Output the [X, Y] coordinate of the center of the cell containing the given text.  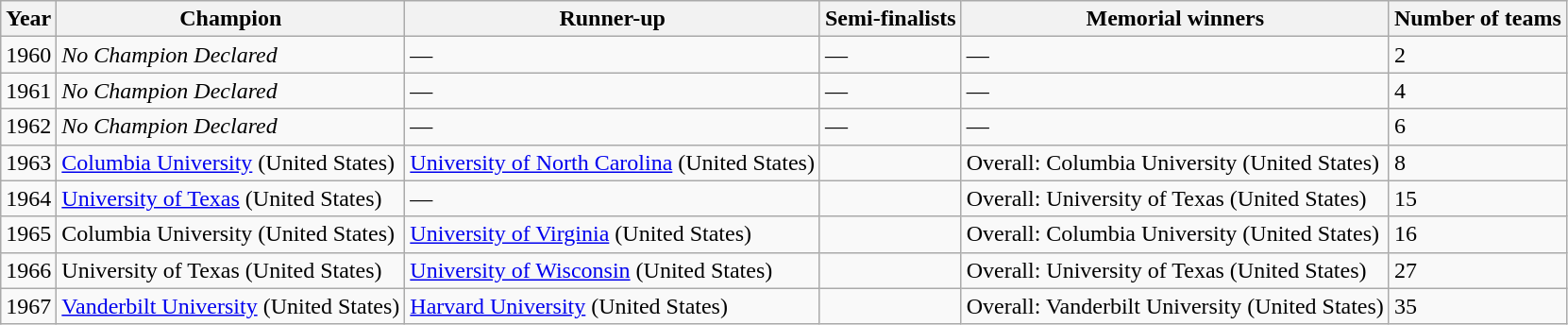
Number of teams [1477, 19]
1964 [28, 198]
University of Wisconsin (United States) [613, 270]
1965 [28, 234]
6 [1477, 127]
University of Virginia (United States) [613, 234]
1966 [28, 270]
15 [1477, 198]
Semi-finalists [890, 19]
1961 [28, 91]
Vanderbilt University (United States) [230, 306]
35 [1477, 306]
1967 [28, 306]
16 [1477, 234]
1962 [28, 127]
1960 [28, 55]
2 [1477, 55]
University of North Carolina (United States) [613, 162]
27 [1477, 270]
Champion [230, 19]
Runner-up [613, 19]
Year [28, 19]
4 [1477, 91]
1963 [28, 162]
Harvard University (United States) [613, 306]
8 [1477, 162]
Overall: Vanderbilt University (United States) [1174, 306]
Memorial winners [1174, 19]
